Determine the [X, Y] coordinate at the center of the cell enclosing the given text.  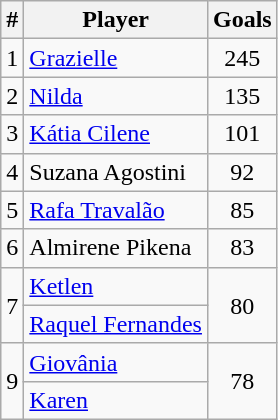
2 [12, 96]
83 [242, 248]
Raquel Fernandes [116, 324]
1 [12, 58]
Suzana Agostini [116, 172]
135 [242, 96]
245 [242, 58]
101 [242, 134]
80 [242, 305]
Nilda [116, 96]
Player [116, 20]
Karen [116, 400]
Giovânia [116, 362]
6 [12, 248]
Grazielle [116, 58]
4 [12, 172]
Goals [242, 20]
3 [12, 134]
78 [242, 381]
# [12, 20]
7 [12, 305]
85 [242, 210]
Almirene Pikena [116, 248]
Kátia Cilene [116, 134]
9 [12, 381]
5 [12, 210]
Rafa Travalão [116, 210]
Ketlen [116, 286]
92 [242, 172]
